Return [x, y] of the center of cell containing provided text 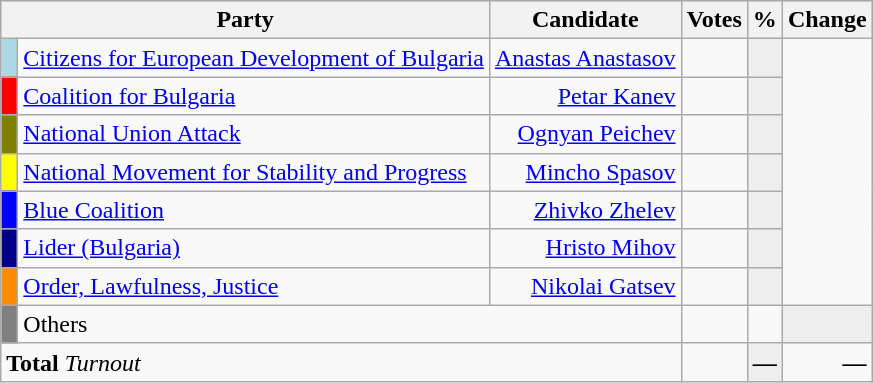
Blue Coalition [254, 210]
Change [827, 20]
% [764, 20]
Candidate [585, 20]
Petar Kanev [585, 96]
Anastas Anastasov [585, 58]
National Movement for Stability and Progress [254, 172]
Zhivko Zhelev [585, 210]
Party [246, 20]
Ognyan Peichev [585, 134]
National Union Attack [254, 134]
Hristo Mihov [585, 248]
Lider (Bulgaria) [254, 248]
Nikolai Gatsev [585, 286]
Votes [714, 20]
Total Turnout [341, 362]
Mincho Spasov [585, 172]
Order, Lawfulness, Justice [254, 286]
Citizens for European Development of Bulgaria [254, 58]
Coalition for Bulgaria [254, 96]
Others [350, 324]
